Detect which cell encompasses the target text, then output its (X, Y) center coordinate. 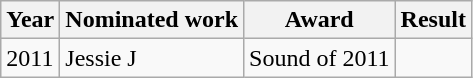
Result (433, 20)
2011 (30, 58)
Award (320, 20)
Jessie J (152, 58)
Nominated work (152, 20)
Year (30, 20)
Sound of 2011 (320, 58)
